Scan for the cell matching the given text and deliver its [x, y] coordinate at center. 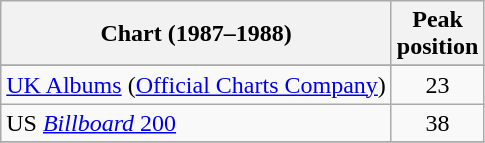
US Billboard 200 [196, 123]
UK Albums (Official Charts Company) [196, 85]
38 [437, 123]
Peakposition [437, 34]
23 [437, 85]
Chart (1987–1988) [196, 34]
